Scan for the cell matching the given text and deliver its (x, y) coordinate at center. 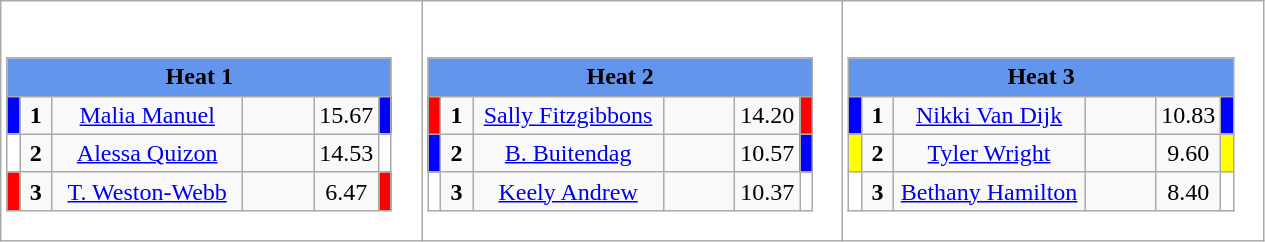
Keely Andrew (568, 191)
Heat 2 (620, 77)
Tyler Wright (990, 153)
9.60 (1188, 153)
Heat 2 1 Sally Fitzgibbons 14.20 2 B. Buitendag 10.57 3 Keely Andrew 10.37 (632, 121)
Nikki Van Dijk (990, 115)
B. Buitendag (568, 153)
8.40 (1188, 191)
Heat 1 (199, 77)
10.83 (1188, 115)
Heat 3 1 Nikki Van Dijk 10.83 2 Tyler Wright 9.60 3 Bethany Hamilton 8.40 (1054, 121)
15.67 (346, 115)
Sally Fitzgibbons (568, 115)
Heat 1 1 Malia Manuel 15.67 2 Alessa Quizon 14.53 3 T. Weston-Webb 6.47 (212, 121)
Heat 3 (1041, 77)
14.53 (346, 153)
Malia Manuel (148, 115)
10.57 (768, 153)
Alessa Quizon (148, 153)
10.37 (768, 191)
6.47 (346, 191)
14.20 (768, 115)
T. Weston-Webb (148, 191)
Bethany Hamilton (990, 191)
